Identify which cell holds the provided text, then report its [x, y] central coordinate. 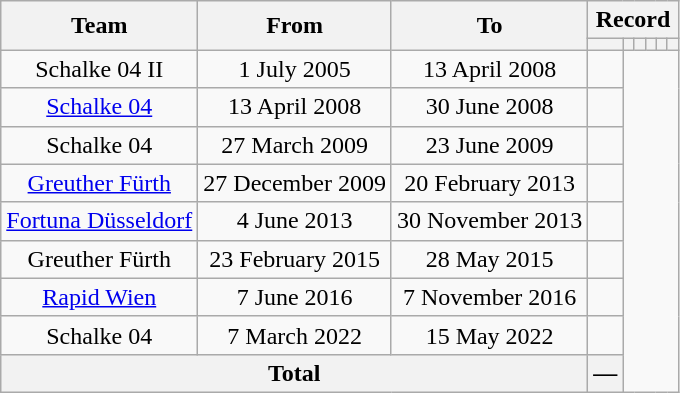
23 June 2009 [489, 145]
1 July 2005 [295, 69]
28 May 2015 [489, 259]
27 December 2009 [295, 183]
30 June 2008 [489, 107]
15 May 2022 [489, 335]
7 June 2016 [295, 297]
30 November 2013 [489, 221]
— [606, 373]
20 February 2013 [489, 183]
7 March 2022 [295, 335]
7 November 2016 [489, 297]
Total [294, 373]
23 February 2015 [295, 259]
27 March 2009 [295, 145]
4 June 2013 [295, 221]
Fortuna Düsseldorf [100, 221]
Team [100, 26]
To [489, 26]
From [295, 26]
Record [633, 20]
Rapid Wien [100, 297]
Schalke 04 II [100, 69]
